Pinpoint the cell where the given text exists, returning its [x, y] midpoint coordinate. 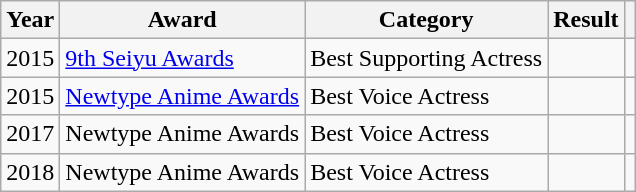
Year [30, 20]
2017 [30, 134]
Result [586, 20]
Award [182, 20]
Category [426, 20]
2018 [30, 172]
9th Seiyu Awards [182, 58]
Best Supporting Actress [426, 58]
